Locate the cell with the specified text and output its (X, Y) center coordinate. 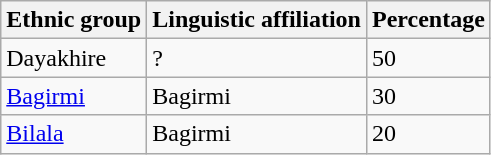
30 (428, 96)
Dayakhire (74, 58)
Bilala (74, 134)
20 (428, 134)
? (257, 58)
50 (428, 58)
Percentage (428, 20)
Linguistic affiliation (257, 20)
Ethnic group (74, 20)
